Identify which cell holds the provided text, then report its [x, y] central coordinate. 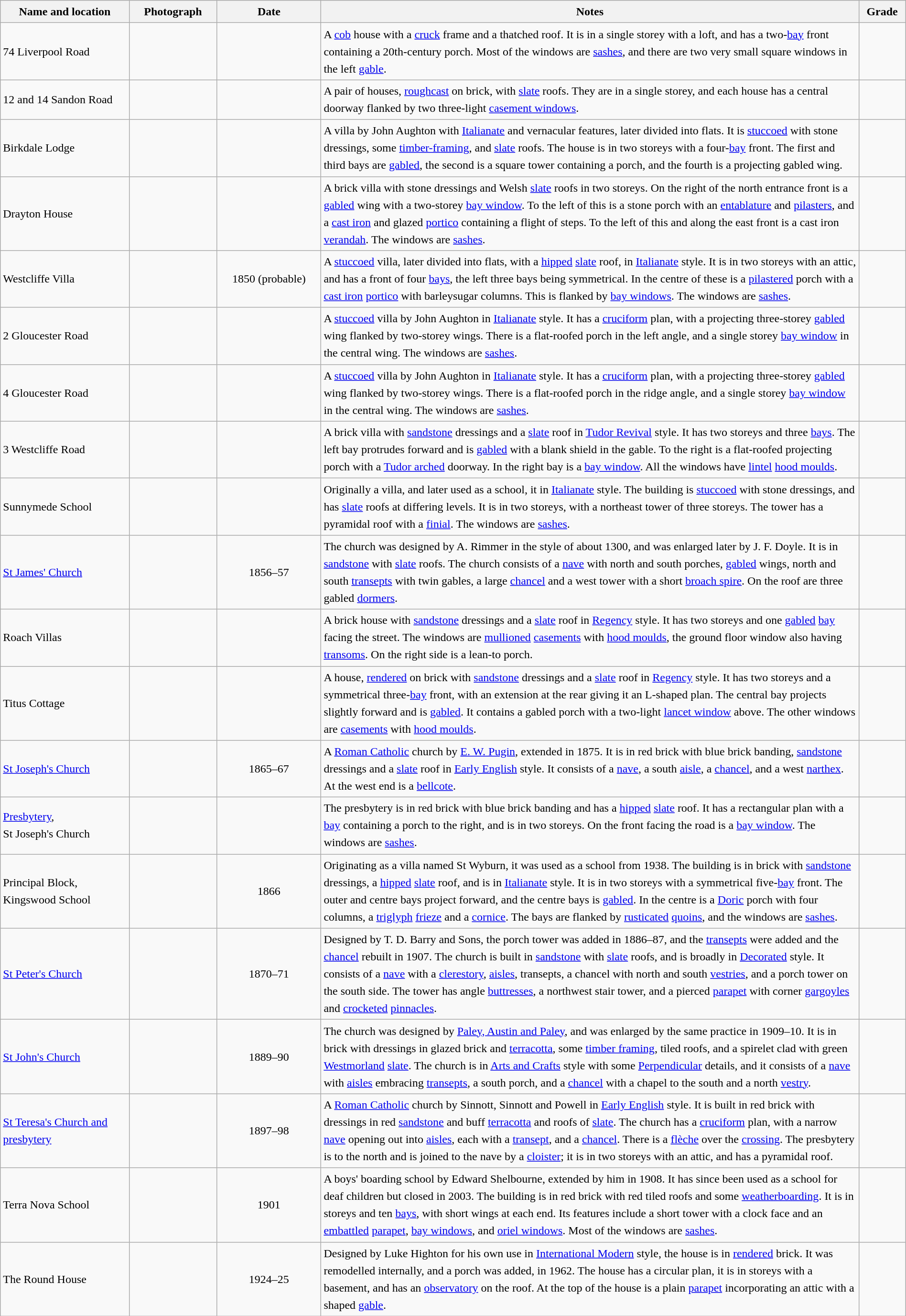
Sunnymede School [65, 507]
1850 (probable) [269, 279]
Westcliffe Villa [65, 279]
1897–98 [269, 1131]
74 Liverpool Road [65, 52]
St Teresa's Church and presbytery [65, 1131]
Drayton House [65, 213]
Principal Block,Kingswood School [65, 891]
St Peter's Church [65, 974]
St Joseph's Church [65, 769]
4 Gloucester Road [65, 393]
1901 [269, 1205]
1866 [269, 891]
Name and location [65, 11]
2 Gloucester Road [65, 336]
3 Westcliffe Road [65, 449]
The Round House [65, 1279]
1924–25 [269, 1279]
St John's Church [65, 1056]
Titus Cottage [65, 704]
Presbytery,St Joseph's Church [65, 826]
1889–90 [269, 1056]
Birkdale Lodge [65, 148]
12 and 14 Sandon Road [65, 99]
1870–71 [269, 974]
St James' Church [65, 572]
1856–57 [269, 572]
Terra Nova School [65, 1205]
Roach Villas [65, 638]
Notes [590, 11]
Date [269, 11]
Photograph [173, 11]
Grade [882, 11]
1865–67 [269, 769]
